Identify which cell holds the provided text, then report its [X, Y] central coordinate. 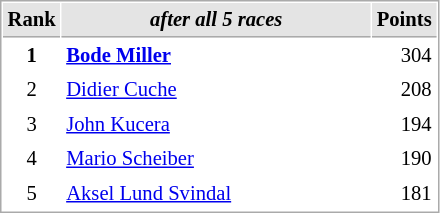
Points [404, 20]
Didier Cuche [216, 90]
181 [404, 194]
5 [32, 194]
Aksel Lund Svindal [216, 194]
2 [32, 90]
194 [404, 124]
3 [32, 124]
Rank [32, 20]
4 [32, 158]
304 [404, 56]
208 [404, 90]
John Kucera [216, 124]
after all 5 races [216, 20]
Mario Scheiber [216, 158]
1 [32, 56]
190 [404, 158]
Bode Miller [216, 56]
